Determine the [X, Y] coordinate at the center of the cell enclosing the given text.  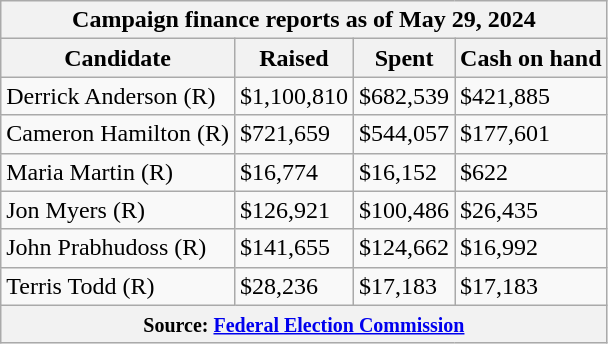
$1,100,810 [294, 96]
Jon Myers (R) [118, 210]
$16,774 [294, 172]
$622 [531, 172]
Maria Martin (R) [118, 172]
Derrick Anderson (R) [118, 96]
John Prabhudoss (R) [118, 248]
$124,662 [404, 248]
$721,659 [294, 134]
Candidate [118, 58]
$16,152 [404, 172]
Terris Todd (R) [118, 286]
Raised [294, 58]
Cash on hand [531, 58]
Spent [404, 58]
$126,921 [294, 210]
$141,655 [294, 248]
$177,601 [531, 134]
$682,539 [404, 96]
$544,057 [404, 134]
$28,236 [294, 286]
Cameron Hamilton (R) [118, 134]
Source: Federal Election Commission [304, 324]
$16,992 [531, 248]
$100,486 [404, 210]
$26,435 [531, 210]
$421,885 [531, 96]
Campaign finance reports as of May 29, 2024 [304, 20]
